From the cell containing the given text, extract its center point as [X, Y] coordinate. 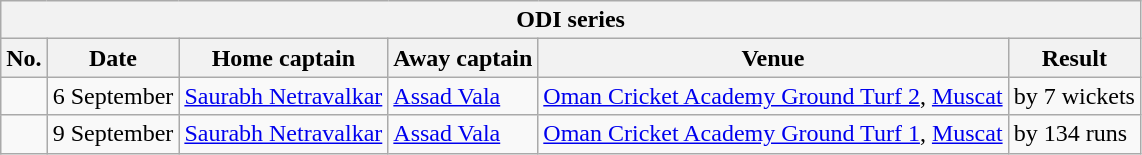
ODI series [571, 20]
Venue [773, 58]
9 September [113, 134]
by 134 runs [1074, 134]
by 7 wickets [1074, 96]
Oman Cricket Academy Ground Turf 2, Muscat [773, 96]
Away captain [463, 58]
Oman Cricket Academy Ground Turf 1, Muscat [773, 134]
Home captain [284, 58]
6 September [113, 96]
Date [113, 58]
No. [24, 58]
Result [1074, 58]
